For the text-containing cell, return its midpoint in [X, Y] coordinate format. 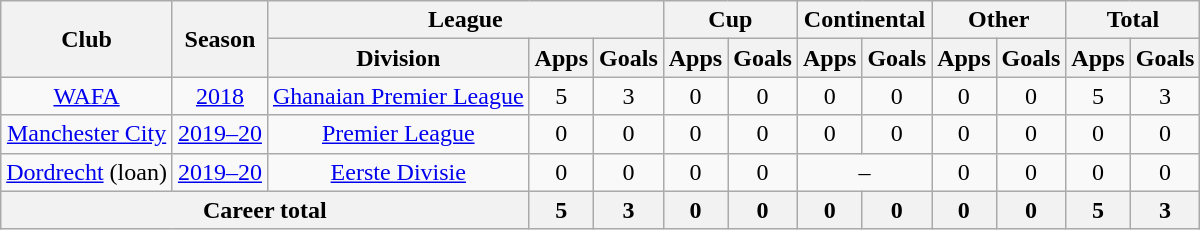
League [465, 20]
Eerste Divisie [398, 172]
Premier League [398, 134]
Career total [265, 210]
Other [999, 20]
– [864, 172]
Club [87, 39]
Total [1133, 20]
Season [220, 39]
Manchester City [87, 134]
2018 [220, 96]
WAFA [87, 96]
Ghanaian Premier League [398, 96]
Continental [864, 20]
Cup [730, 20]
Division [398, 58]
Dordrecht (loan) [87, 172]
